Determine the (X, Y) coordinate at the center of the cell enclosing the given text.  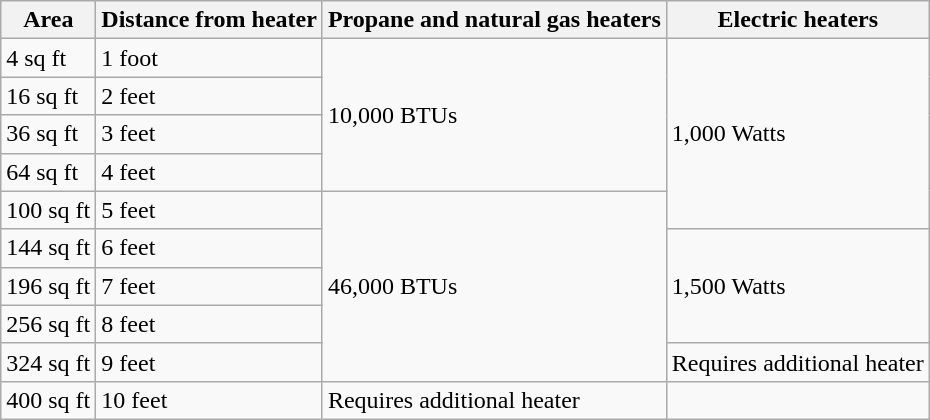
64 sq ft (48, 172)
1,500 Watts (798, 286)
10 feet (210, 400)
100 sq ft (48, 210)
46,000 BTUs (494, 286)
1,000 Watts (798, 134)
4 feet (210, 172)
324 sq ft (48, 362)
36 sq ft (48, 134)
8 feet (210, 324)
1 foot (210, 58)
5 feet (210, 210)
Distance from heater (210, 20)
10,000 BTUs (494, 115)
Electric heaters (798, 20)
Area (48, 20)
196 sq ft (48, 286)
3 feet (210, 134)
6 feet (210, 248)
Propane and natural gas heaters (494, 20)
7 feet (210, 286)
400 sq ft (48, 400)
4 sq ft (48, 58)
9 feet (210, 362)
16 sq ft (48, 96)
144 sq ft (48, 248)
256 sq ft (48, 324)
2 feet (210, 96)
